Scan for the cell matching the given text and deliver its (X, Y) coordinate at center. 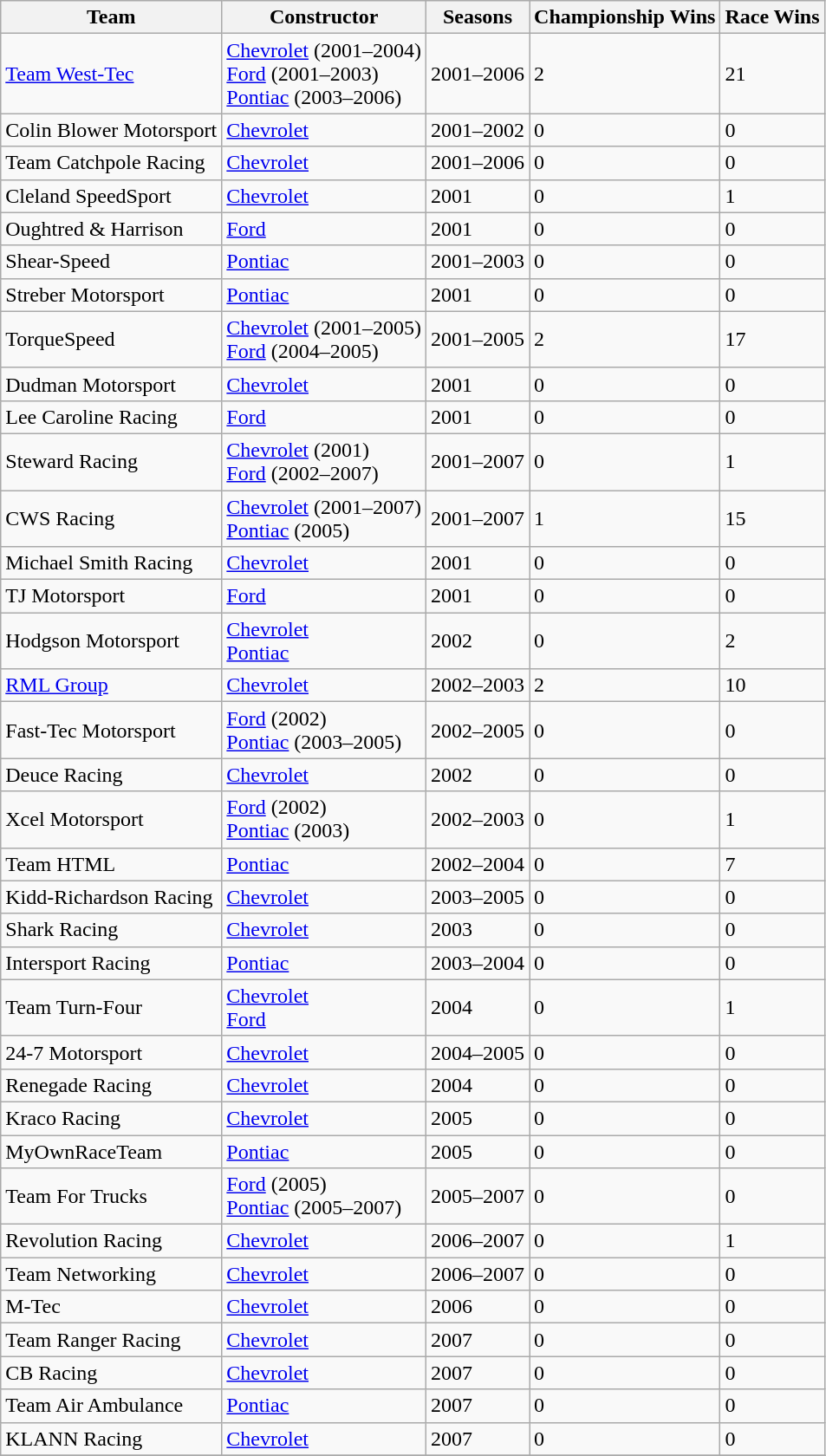
Steward Racing (111, 461)
Kidd-Richardson Racing (111, 897)
ChevroletFord (324, 1007)
Lee Caroline Racing (111, 417)
Team Turn-Four (111, 1007)
Ford (2005)Pontiac (2005–2007) (324, 1196)
Xcel Motorsport (111, 820)
Team Air Ambulance (111, 1406)
CWS Racing (111, 518)
CB Racing (111, 1373)
Team Networking (111, 1274)
Ford (2002)Pontiac (2003–2005) (324, 730)
Race Wins (772, 17)
Intersport Racing (111, 963)
Chevrolet (2001–2004)Ford (2001–2003)Pontiac (2003–2006) (324, 74)
Chevrolet (2001)Ford (2002–2007) (324, 461)
21 (772, 74)
2006 (478, 1307)
10 (772, 686)
Team Catchpole Racing (111, 163)
2004–2005 (478, 1052)
Streber Motorsport (111, 295)
Seasons (478, 17)
2005–2007 (478, 1196)
Chevrolet (2001–2005)Ford (2004–2005) (324, 340)
Michael Smith Racing (111, 563)
ChevroletPontiac (324, 641)
Team For Trucks (111, 1196)
Team West-Tec (111, 74)
Shark Racing (111, 930)
Cleland SpeedSport (111, 196)
KLANN Racing (111, 1439)
Championship Wins (625, 17)
7 (772, 864)
17 (772, 340)
2001–2005 (478, 340)
Constructor (324, 17)
Hodgson Motorsport (111, 641)
Renegade Racing (111, 1085)
Oughtred & Harrison (111, 229)
MyOwnRaceTeam (111, 1152)
Team Ranger Racing (111, 1340)
Dudman Motorsport (111, 384)
2003–2004 (478, 963)
TJ Motorsport (111, 596)
2002–2004 (478, 864)
Shear-Speed (111, 262)
2003–2005 (478, 897)
2001–2003 (478, 262)
15 (772, 518)
Deuce Racing (111, 775)
2001–2002 (478, 130)
2002–2005 (478, 730)
Team (111, 17)
2003 (478, 930)
M-Tec (111, 1307)
Revolution Racing (111, 1241)
Chevrolet (2001–2007)Pontiac (2005) (324, 518)
Ford (2002)Pontiac (2003) (324, 820)
TorqueSpeed (111, 340)
Colin Blower Motorsport (111, 130)
24-7 Motorsport (111, 1052)
RML Group (111, 686)
Fast-Tec Motorsport (111, 730)
Team HTML (111, 864)
Kraco Racing (111, 1118)
